From the cell containing the given text, extract its center point as (X, Y) coordinate. 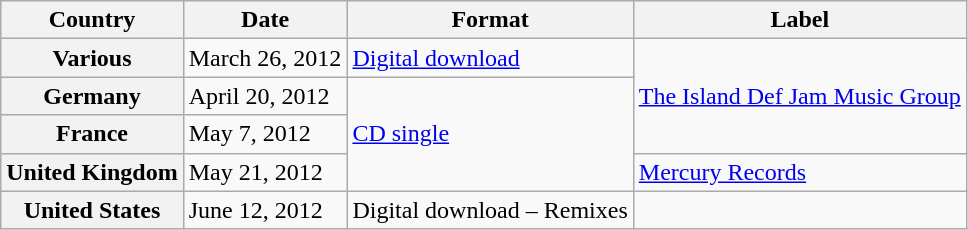
May 7, 2012 (265, 134)
Label (800, 20)
The Island Def Jam Music Group (800, 96)
March 26, 2012 (265, 58)
Date (265, 20)
France (92, 134)
Format (490, 20)
Various (92, 58)
Mercury Records (800, 172)
CD single (490, 134)
Digital download – Remixes (490, 210)
Country (92, 20)
United Kingdom (92, 172)
April 20, 2012 (265, 96)
United States (92, 210)
May 21, 2012 (265, 172)
June 12, 2012 (265, 210)
Germany (92, 96)
Digital download (490, 58)
